Detect which cell encompasses the target text, then output its (X, Y) center coordinate. 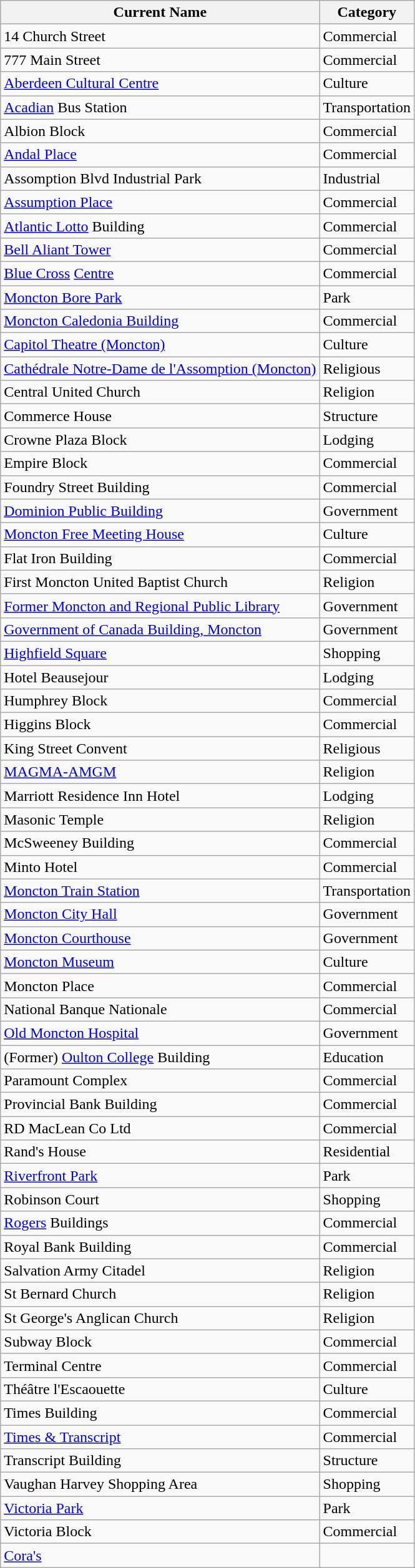
First Moncton United Baptist Church (160, 582)
Andal Place (160, 155)
McSweeney Building (160, 843)
Rogers Buildings (160, 1223)
Residential (367, 1152)
Théâtre l'Escaouette (160, 1389)
Capitol Theatre (Moncton) (160, 345)
Government of Canada Building, Moncton (160, 629)
Vaughan Harvey Shopping Area (160, 1484)
Highfield Square (160, 653)
Rand's House (160, 1152)
Aberdeen Cultural Centre (160, 84)
RD MacLean Co Ltd (160, 1128)
Blue Cross Centre (160, 273)
Salvation Army Citadel (160, 1270)
Moncton Place (160, 985)
Marriott Residence Inn Hotel (160, 796)
Flat Iron Building (160, 558)
Bell Aliant Tower (160, 249)
Hotel Beausejour (160, 677)
Masonic Temple (160, 820)
Former Moncton and Regional Public Library (160, 606)
National Banque Nationale (160, 1009)
MAGMA-AMGM (160, 772)
777 Main Street (160, 60)
Paramount Complex (160, 1081)
Provincial Bank Building (160, 1105)
Terminal Centre (160, 1365)
Victoria Park (160, 1508)
Assumption Place (160, 202)
Transcript Building (160, 1461)
Old Moncton Hospital (160, 1033)
Dominion Public Building (160, 511)
14 Church Street (160, 36)
Moncton Caledonia Building (160, 321)
(Former) Oulton College Building (160, 1057)
Central United Church (160, 392)
Industrial (367, 178)
Times Building (160, 1413)
Foundry Street Building (160, 487)
Albion Block (160, 131)
St George's Anglican Church (160, 1318)
Royal Bank Building (160, 1247)
Humphrey Block (160, 701)
Assomption Blvd Industrial Park (160, 178)
Times & Transcript (160, 1436)
Subway Block (160, 1342)
Moncton City Hall (160, 914)
Category (367, 12)
Cora's (160, 1556)
Moncton Bore Park (160, 298)
Crowne Plaza Block (160, 440)
Riverfront Park (160, 1176)
Commerce House (160, 416)
Victoria Block (160, 1532)
Moncton Free Meeting House (160, 535)
St Bernard Church (160, 1294)
Moncton Museum (160, 962)
Robinson Court (160, 1199)
Current Name (160, 12)
Moncton Train Station (160, 891)
Empire Block (160, 463)
Atlantic Lotto Building (160, 226)
Moncton Courthouse (160, 938)
Cathédrale Notre-Dame de l'Assomption (Moncton) (160, 369)
King Street Convent (160, 748)
Acadian Bus Station (160, 107)
Higgins Block (160, 725)
Minto Hotel (160, 867)
Education (367, 1057)
